From the cell containing the given text, extract its center point as (x, y) coordinate. 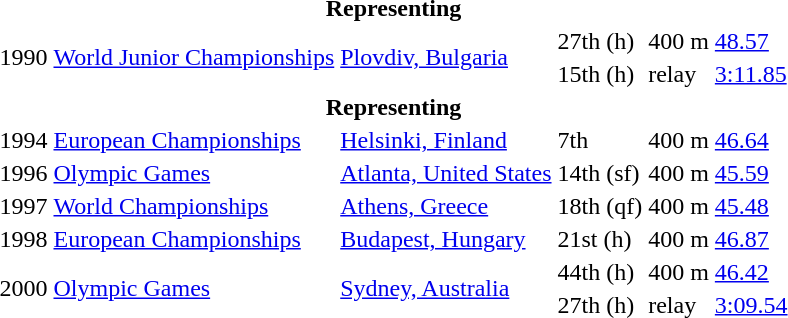
relay (679, 74)
Olympic Games (194, 173)
18th (qf) (600, 206)
World Junior Championships (194, 58)
21st (h) (600, 239)
World Championships (194, 206)
Atlanta, United States (446, 173)
44th (h) (600, 272)
15th (h) (600, 74)
14th (sf) (600, 173)
7th (600, 140)
Athens, Greece (446, 206)
Helsinki, Finland (446, 140)
27th (h) (600, 41)
Plovdiv, Bulgaria (446, 58)
Budapest, Hungary (446, 239)
